Provide the [x, y] coordinate of the cell's center where the given text is located.  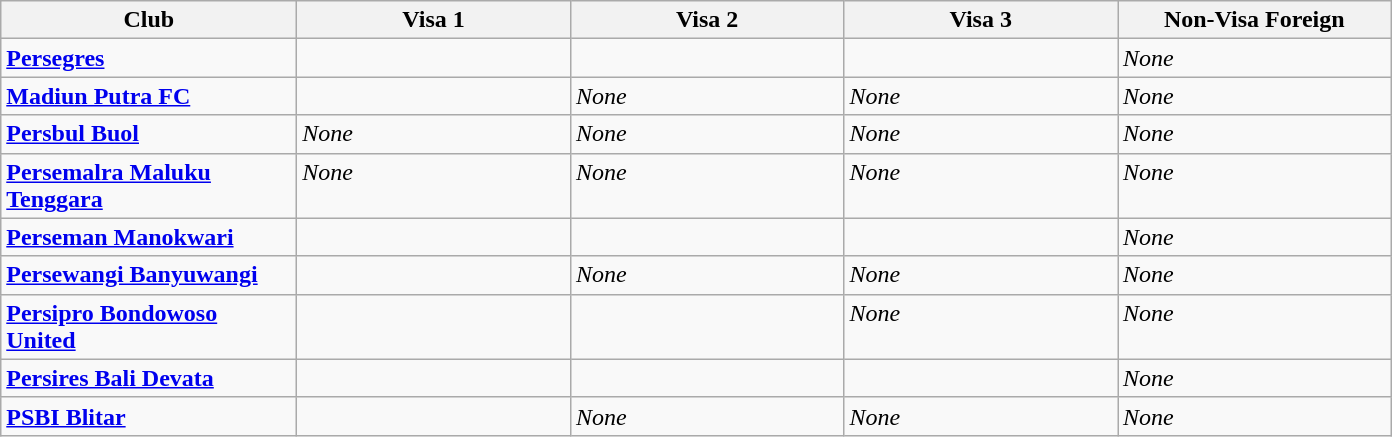
Persemalra Maluku Tenggara [149, 186]
Club [149, 20]
Madiun Putra FC [149, 96]
PSBI Blitar [149, 416]
Visa 3 [981, 20]
Visa 1 [434, 20]
Non-Visa Foreign [1255, 20]
Persipro Bondowoso United [149, 326]
Persewangi Banyuwangi [149, 275]
Persires Bali Devata [149, 378]
Persbul Buol [149, 134]
Visa 2 [707, 20]
Perseman Manokwari [149, 237]
Persegres [149, 58]
